Pinpoint the cell where the given text exists, returning its [x, y] midpoint coordinate. 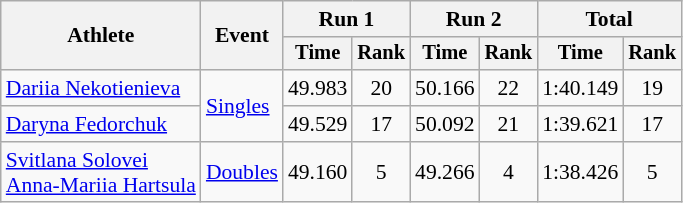
49.266 [444, 172]
50.092 [444, 124]
21 [509, 124]
19 [652, 88]
Dariia Nekotienieva [101, 88]
49.983 [318, 88]
22 [509, 88]
49.160 [318, 172]
Athlete [101, 36]
Run 2 [474, 19]
Svitlana SoloveiAnna-Mariia Hartsula [101, 172]
1:40.149 [580, 88]
49.529 [318, 124]
4 [509, 172]
Doubles [242, 172]
1:39.621 [580, 124]
Run 1 [346, 19]
1:38.426 [580, 172]
Event [242, 36]
Total [609, 19]
50.166 [444, 88]
Singles [242, 106]
20 [381, 88]
Daryna Fedorchuk [101, 124]
